Find where the given text appears and provide that cell's center as (X, Y) coordinate. 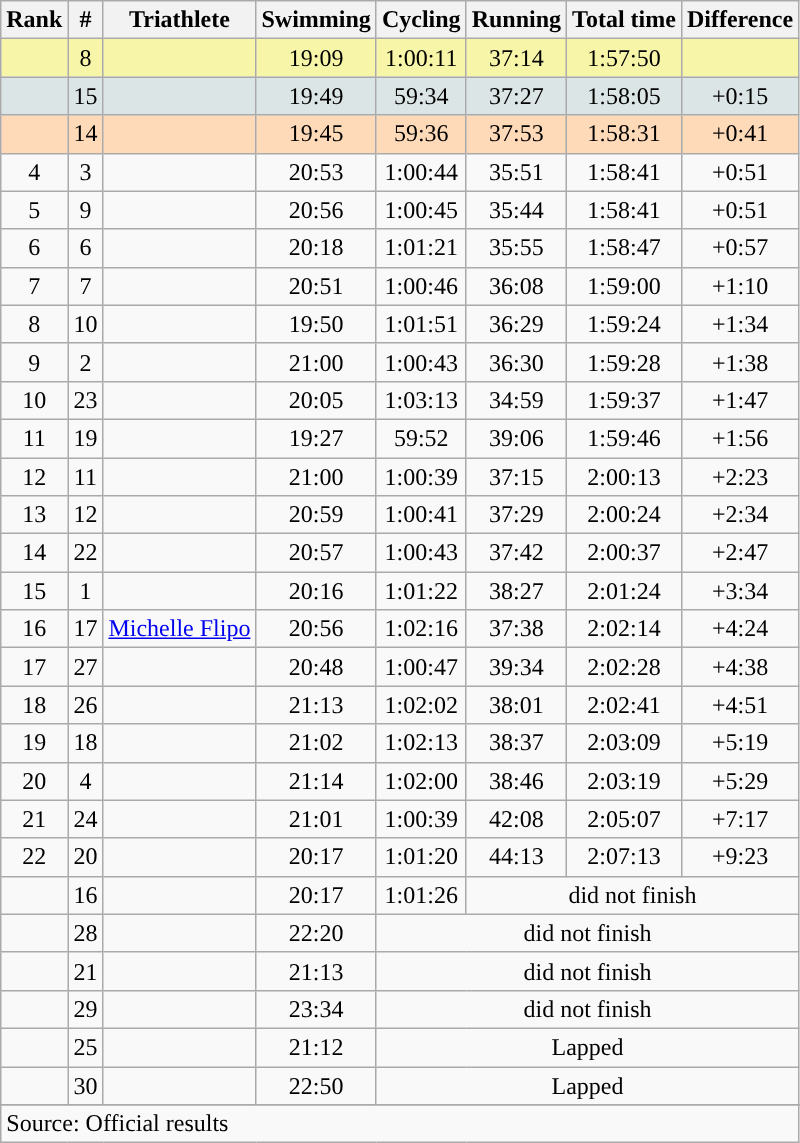
2:03:09 (624, 743)
1:01:26 (421, 895)
+0:41 (740, 134)
Running (516, 20)
Total time (624, 20)
+5:29 (740, 781)
1:02:16 (421, 629)
3 (86, 172)
38:37 (516, 743)
20:05 (316, 400)
Difference (740, 20)
1:59:24 (624, 324)
20:53 (316, 172)
+4:24 (740, 629)
20:57 (316, 553)
1:00:45 (421, 210)
26 (86, 705)
Source: Official results (400, 1124)
37:14 (516, 58)
1:01:21 (421, 248)
20:18 (316, 248)
30 (86, 1085)
36:30 (516, 362)
+1:38 (740, 362)
1:01:51 (421, 324)
19:09 (316, 58)
2:07:13 (624, 857)
+2:47 (740, 553)
1:58:31 (624, 134)
21:12 (316, 1047)
35:44 (516, 210)
2:01:24 (624, 591)
1:02:00 (421, 781)
38:01 (516, 705)
37:27 (516, 96)
+2:23 (740, 477)
21:14 (316, 781)
19:49 (316, 96)
42:08 (516, 819)
37:42 (516, 553)
21:01 (316, 819)
1:00:44 (421, 172)
+7:17 (740, 819)
2 (86, 362)
Swimming (316, 20)
36:29 (516, 324)
39:06 (516, 438)
1:02:13 (421, 743)
1 (86, 591)
5 (34, 210)
1:01:22 (421, 591)
59:36 (421, 134)
# (86, 20)
2:00:37 (624, 553)
20:51 (316, 286)
1:57:50 (624, 58)
59:52 (421, 438)
1:00:47 (421, 667)
Triathlete (180, 20)
24 (86, 819)
37:15 (516, 477)
25 (86, 1047)
36:08 (516, 286)
23:34 (316, 1009)
+4:51 (740, 705)
37:29 (516, 515)
+1:10 (740, 286)
Michelle Flipo (180, 629)
1:00:41 (421, 515)
+2:34 (740, 515)
Cycling (421, 20)
1:03:13 (421, 400)
+1:34 (740, 324)
+0:15 (740, 96)
19:45 (316, 134)
20:16 (316, 591)
38:27 (516, 591)
35:55 (516, 248)
39:34 (516, 667)
22:50 (316, 1085)
35:51 (516, 172)
1:58:47 (624, 248)
1:58:05 (624, 96)
2:02:14 (624, 629)
1:02:02 (421, 705)
21:02 (316, 743)
+0:57 (740, 248)
+5:19 (740, 743)
+1:47 (740, 400)
1:01:20 (421, 857)
13 (34, 515)
2:02:28 (624, 667)
1:59:37 (624, 400)
1:59:46 (624, 438)
Rank (34, 20)
34:59 (516, 400)
+1:56 (740, 438)
23 (86, 400)
1:00:11 (421, 58)
38:46 (516, 781)
44:13 (516, 857)
2:00:13 (624, 477)
+3:34 (740, 591)
2:05:07 (624, 819)
27 (86, 667)
1:59:00 (624, 286)
59:34 (421, 96)
+9:23 (740, 857)
2:00:24 (624, 515)
20:48 (316, 667)
2:02:41 (624, 705)
2:03:19 (624, 781)
19:50 (316, 324)
1:59:28 (624, 362)
29 (86, 1009)
28 (86, 933)
37:38 (516, 629)
+4:38 (740, 667)
19:27 (316, 438)
22:20 (316, 933)
37:53 (516, 134)
1:00:46 (421, 286)
20:59 (316, 515)
